Return [X, Y] of the center of cell containing provided text 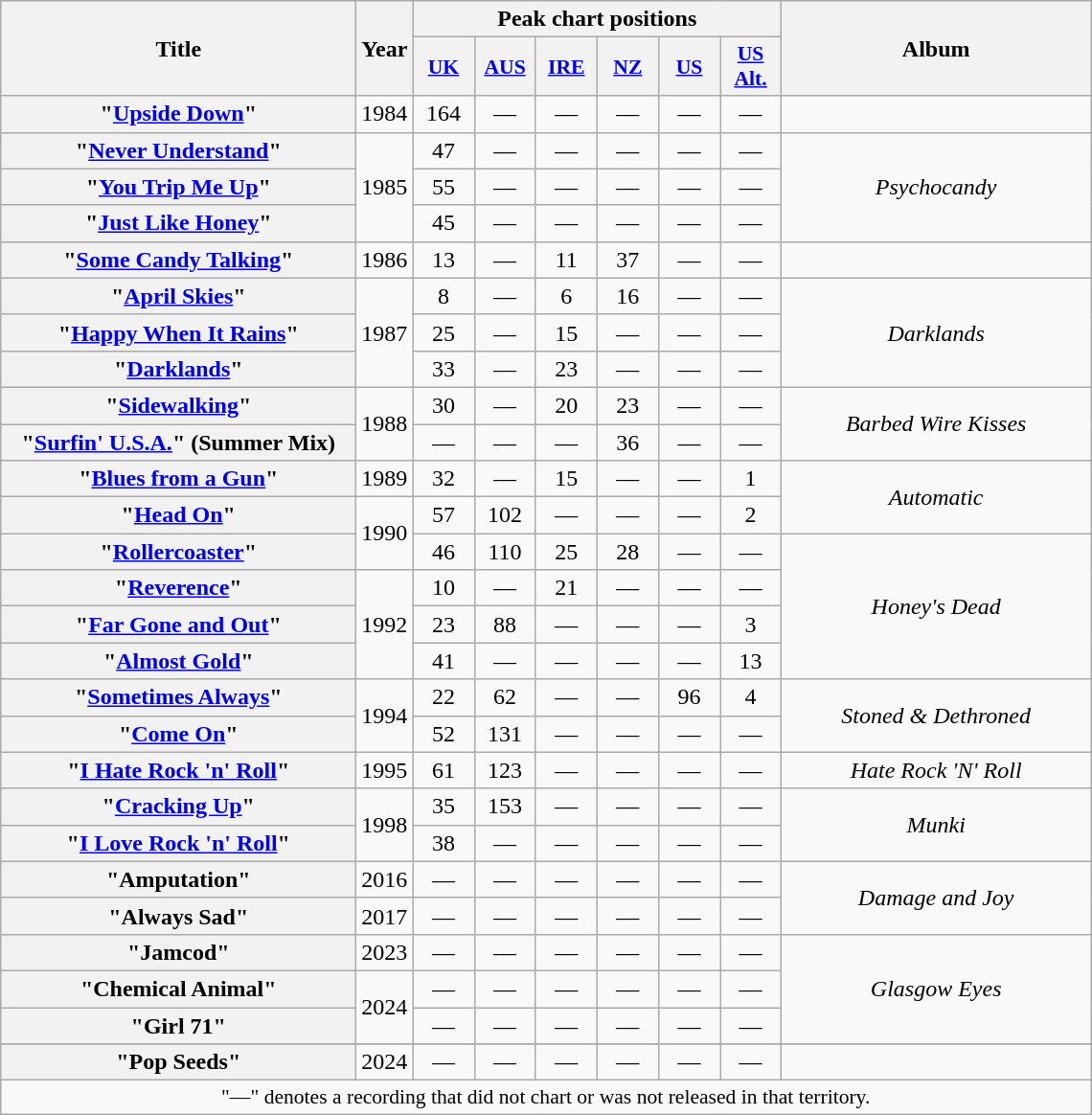
16 [627, 296]
3 [751, 625]
36 [627, 442]
123 [505, 770]
"Sidewalking" [178, 405]
30 [444, 405]
Automatic [937, 497]
Psychocandy [937, 187]
AUS [505, 67]
41 [444, 661]
Hate Rock 'N' Roll [937, 770]
1987 [385, 332]
6 [566, 296]
"Almost Gold" [178, 661]
IRE [566, 67]
1986 [385, 260]
USAlt. [751, 67]
Darklands [937, 332]
2 [751, 515]
20 [566, 405]
"Pop Seeds" [178, 1062]
164 [444, 114]
"Far Gone and Out" [178, 625]
32 [444, 479]
"—" denotes a recording that did not chart or was not released in that territory. [546, 1098]
96 [689, 697]
22 [444, 697]
21 [566, 588]
2017 [385, 916]
"Blues from a Gun" [178, 479]
"Darklands" [178, 369]
Munki [937, 825]
Peak chart positions [598, 19]
102 [505, 515]
35 [444, 807]
2016 [385, 879]
"You Trip Me Up" [178, 187]
"Head On" [178, 515]
153 [505, 807]
"I Hate Rock 'n' Roll" [178, 770]
10 [444, 588]
38 [444, 843]
Title [178, 48]
52 [444, 734]
1984 [385, 114]
1989 [385, 479]
2023 [385, 952]
NZ [627, 67]
"Cracking Up" [178, 807]
131 [505, 734]
1994 [385, 716]
"I Love Rock 'n' Roll" [178, 843]
1998 [385, 825]
"Never Understand" [178, 150]
28 [627, 552]
"Just Like Honey" [178, 223]
88 [505, 625]
46 [444, 552]
Stoned & Dethroned [937, 716]
33 [444, 369]
"Amputation" [178, 879]
1990 [385, 534]
US [689, 67]
"April Skies" [178, 296]
"Come On" [178, 734]
8 [444, 296]
Honey's Dead [937, 606]
"Upside Down" [178, 114]
1992 [385, 625]
"Some Candy Talking" [178, 260]
1988 [385, 423]
Damage and Joy [937, 898]
4 [751, 697]
UK [444, 67]
61 [444, 770]
Glasgow Eyes [937, 989]
1985 [385, 187]
Barbed Wire Kisses [937, 423]
"Surfin' U.S.A." (Summer Mix) [178, 442]
45 [444, 223]
"Chemical Animal" [178, 989]
110 [505, 552]
"Happy When It Rains" [178, 332]
47 [444, 150]
1 [751, 479]
55 [444, 187]
"Reverence" [178, 588]
"Always Sad" [178, 916]
"Jamcod" [178, 952]
"Girl 71" [178, 1026]
62 [505, 697]
Year [385, 48]
Album [937, 48]
1995 [385, 770]
11 [566, 260]
"Sometimes Always" [178, 697]
37 [627, 260]
"Rollercoaster" [178, 552]
57 [444, 515]
